Pinpoint the cell where the given text exists, returning its [X, Y] midpoint coordinate. 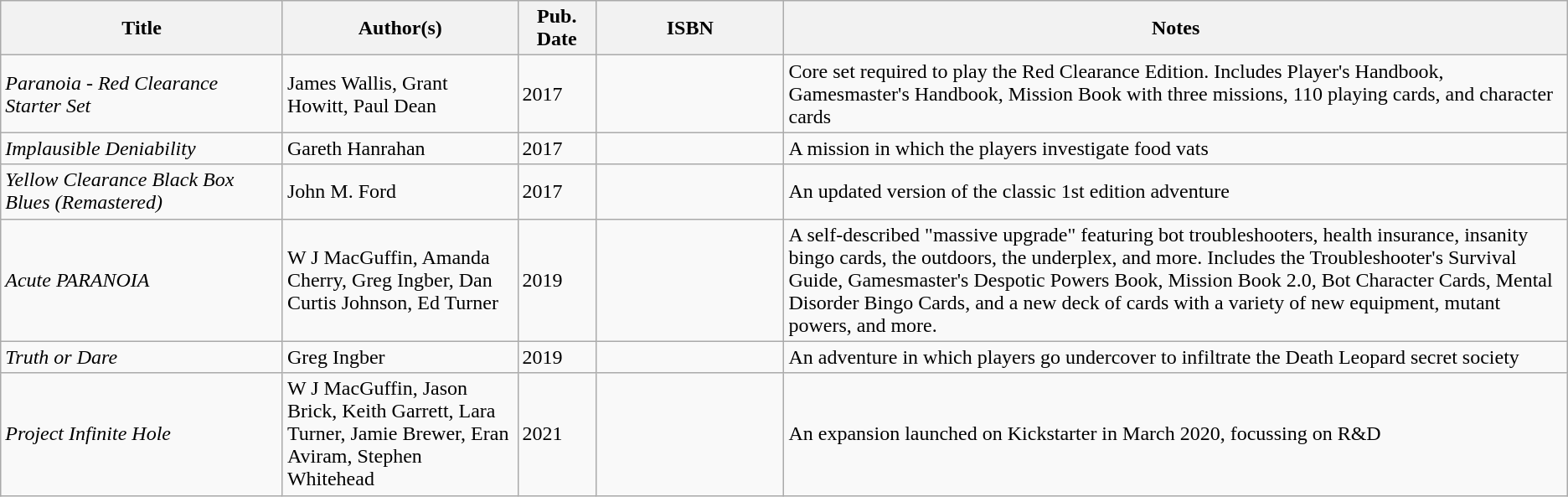
Notes [1176, 28]
Project Infinite Hole [142, 434]
W J MacGuffin, Jason Brick, Keith Garrett, Lara Turner, Jamie Brewer, Eran Aviram, Stephen Whitehead [400, 434]
Title [142, 28]
2021 [557, 434]
An adventure in which players go undercover to infiltrate the Death Leopard secret society [1176, 357]
An expansion launched on Kickstarter in March 2020, focussing on R&D [1176, 434]
John M. Ford [400, 191]
Paranoia - Red Clearance Starter Set [142, 94]
ISBN [690, 28]
Author(s) [400, 28]
Implausible Deniability [142, 148]
Gareth Hanrahan [400, 148]
James Wallis, Grant Howitt, Paul Dean [400, 94]
Truth or Dare [142, 357]
An updated version of the classic 1st edition adventure [1176, 191]
Yellow Clearance Black Box Blues (Remastered) [142, 191]
Pub. Date [557, 28]
Acute PARANOIA [142, 280]
A mission in which the players investigate food vats [1176, 148]
W J MacGuffin, Amanda Cherry, Greg Ingber, Dan Curtis Johnson, Ed Turner [400, 280]
Greg Ingber [400, 357]
